Scan for the cell matching the given text and deliver its (x, y) coordinate at center. 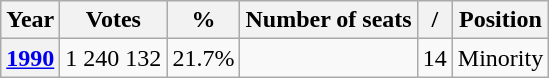
Minority (500, 58)
14 (434, 58)
21.7% (204, 58)
1 240 132 (114, 58)
/ (434, 20)
Position (500, 20)
Number of seats (328, 20)
% (204, 20)
Votes (114, 20)
1990 (30, 58)
Year (30, 20)
